Locate the cell with the specified text and output its [X, Y] center coordinate. 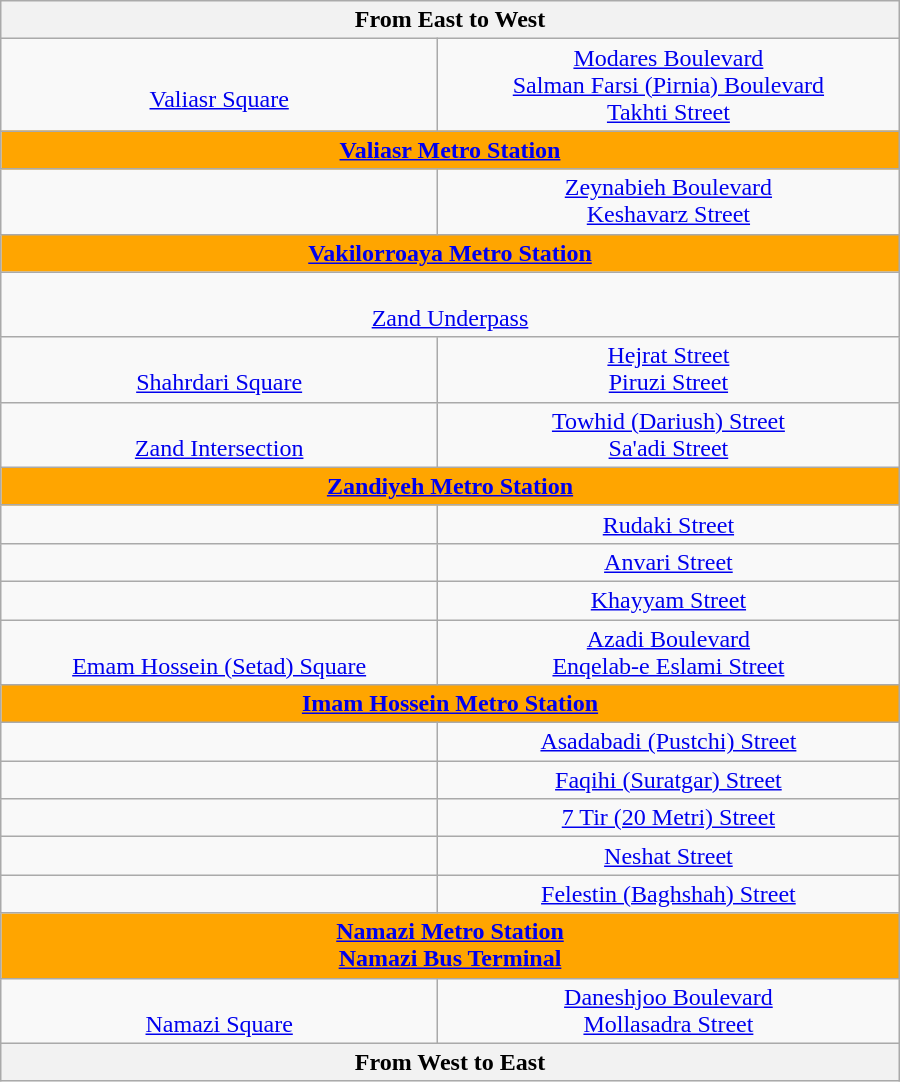
Imam Hossein Metro Station [450, 704]
Valiasr Metro Station [450, 150]
Faqihi (Suratgar) Street [669, 780]
Shahrdari Square [220, 370]
Daneshjoo Boulevard Mollasadra Street [669, 1010]
Modares Boulevard Salman Farsi (Pirnia) Boulevard Takhti Street [669, 85]
Neshat Street [669, 856]
Namazi Square [220, 1010]
Zand Underpass [450, 304]
From East to West [450, 20]
Zand Intersection [220, 434]
Emam Hossein (Setad) Square [220, 652]
Anvari Street [669, 562]
Towhid (Dariush) Street Sa'adi Street [669, 434]
Azadi Boulevard Enqelab-e Eslami Street [669, 652]
Asadabadi (Pustchi) Street [669, 742]
Felestin (Baghshah) Street [669, 894]
From West to East [450, 1062]
7 Tir (20 Metri) Street [669, 818]
Rudaki Street [669, 524]
Zeynabieh Boulevard Keshavarz Street [669, 202]
Namazi Metro Station Namazi Bus Terminal [450, 946]
Zandiyeh Metro Station [450, 486]
Hejrat Street Piruzi Street [669, 370]
Khayyam Street [669, 600]
Vakilorroaya Metro Station [450, 253]
Valiasr Square [220, 85]
